Determine the (x, y) coordinate at the center of the cell enclosing the given text.  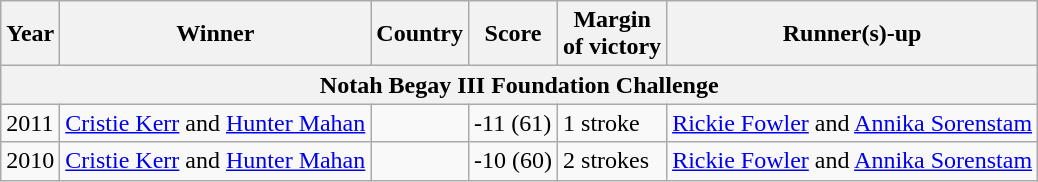
-11 (61) (514, 123)
Marginof victory (612, 34)
Score (514, 34)
Notah Begay III Foundation Challenge (520, 85)
Country (420, 34)
Year (30, 34)
1 stroke (612, 123)
2 strokes (612, 161)
2010 (30, 161)
2011 (30, 123)
Winner (216, 34)
Runner(s)-up (852, 34)
-10 (60) (514, 161)
